Provide the [x, y] coordinate of the cell's center where the given text is located.  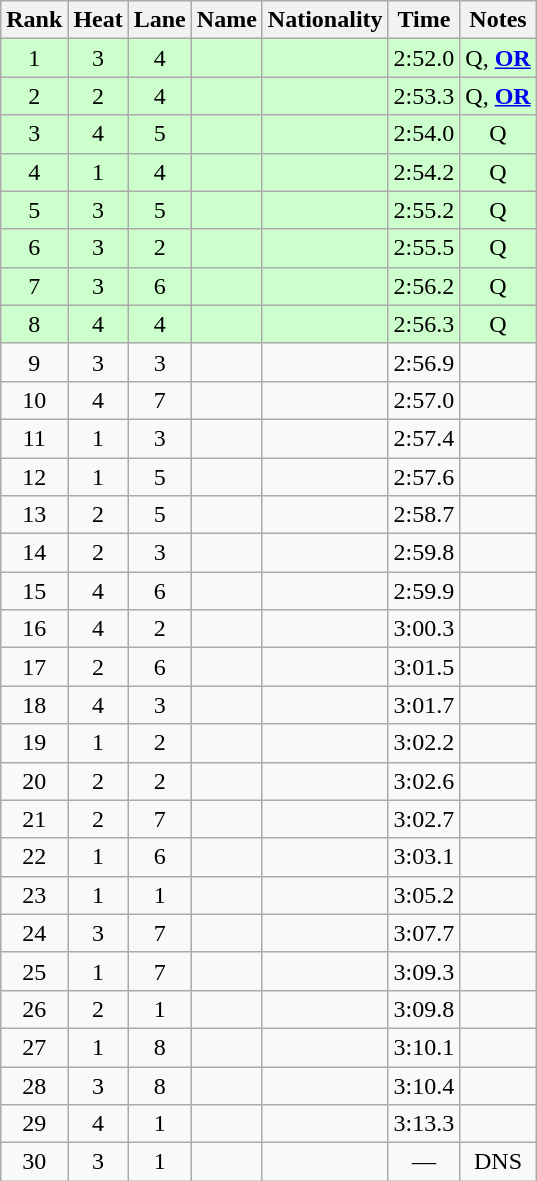
30 [34, 1162]
2:52.0 [424, 58]
2:56.9 [424, 362]
DNS [498, 1162]
2:57.0 [424, 400]
19 [34, 743]
— [424, 1162]
12 [34, 477]
17 [34, 667]
Name [226, 20]
3:05.2 [424, 895]
2:57.6 [424, 477]
3:13.3 [424, 1124]
2:55.2 [424, 210]
2:56.3 [424, 324]
2:57.4 [424, 438]
2:56.2 [424, 286]
3:10.1 [424, 1047]
20 [34, 781]
13 [34, 515]
Nationality [325, 20]
Lane [160, 20]
21 [34, 819]
3:10.4 [424, 1085]
16 [34, 629]
11 [34, 438]
3:01.7 [424, 705]
3:01.5 [424, 667]
24 [34, 933]
23 [34, 895]
3:07.7 [424, 933]
9 [34, 362]
2:59.8 [424, 553]
2:53.3 [424, 96]
3:03.1 [424, 857]
3:02.7 [424, 819]
3:09.8 [424, 1009]
Rank [34, 20]
Notes [498, 20]
10 [34, 400]
26 [34, 1009]
3:09.3 [424, 971]
14 [34, 553]
2:59.9 [424, 591]
3:02.2 [424, 743]
2:54.0 [424, 134]
2:55.5 [424, 248]
22 [34, 857]
Time [424, 20]
2:54.2 [424, 172]
28 [34, 1085]
Heat [98, 20]
2:58.7 [424, 515]
27 [34, 1047]
15 [34, 591]
3:00.3 [424, 629]
29 [34, 1124]
3:02.6 [424, 781]
25 [34, 971]
18 [34, 705]
